From the cell containing the given text, extract its center point as (X, Y) coordinate. 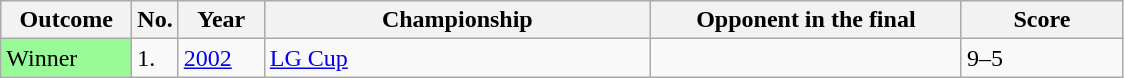
Year (221, 20)
1. (155, 58)
No. (155, 20)
Outcome (66, 20)
2002 (221, 58)
LG Cup (457, 58)
Championship (457, 20)
Score (1042, 20)
Winner (66, 58)
Opponent in the final (806, 20)
9–5 (1042, 58)
